Find where the given text appears and provide that cell's center as [X, Y] coordinate. 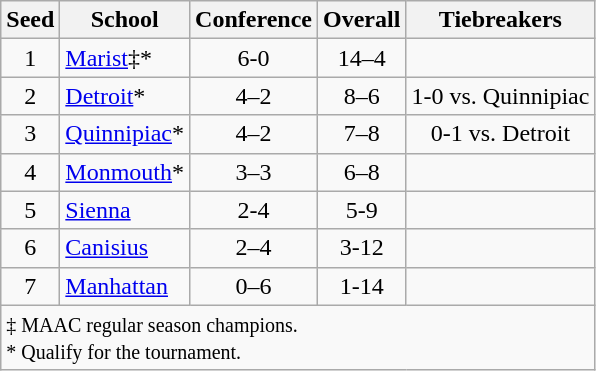
Detroit* [125, 96]
Tiebreakers [500, 20]
6–8 [361, 172]
Monmouth* [125, 172]
4 [30, 172]
0–6 [254, 286]
3-12 [361, 248]
2 [30, 96]
Quinnipiac* [125, 134]
6 [30, 248]
Sienna [125, 210]
1 [30, 58]
8–6 [361, 96]
2–4 [254, 248]
6-0 [254, 58]
3–3 [254, 172]
5-9 [361, 210]
Conference [254, 20]
Seed [30, 20]
14–4 [361, 58]
Canisius [125, 248]
7–8 [361, 134]
2-4 [254, 210]
1-0 vs. Quinnipiac [500, 96]
5 [30, 210]
Marist‡* [125, 58]
Manhattan [125, 286]
School [125, 20]
‡ MAAC regular season champions.* Qualify for the tournament. [298, 338]
7 [30, 286]
1-14 [361, 286]
0-1 vs. Detroit [500, 134]
Overall [361, 20]
3 [30, 134]
